Detect which cell encompasses the target text, then output its (X, Y) center coordinate. 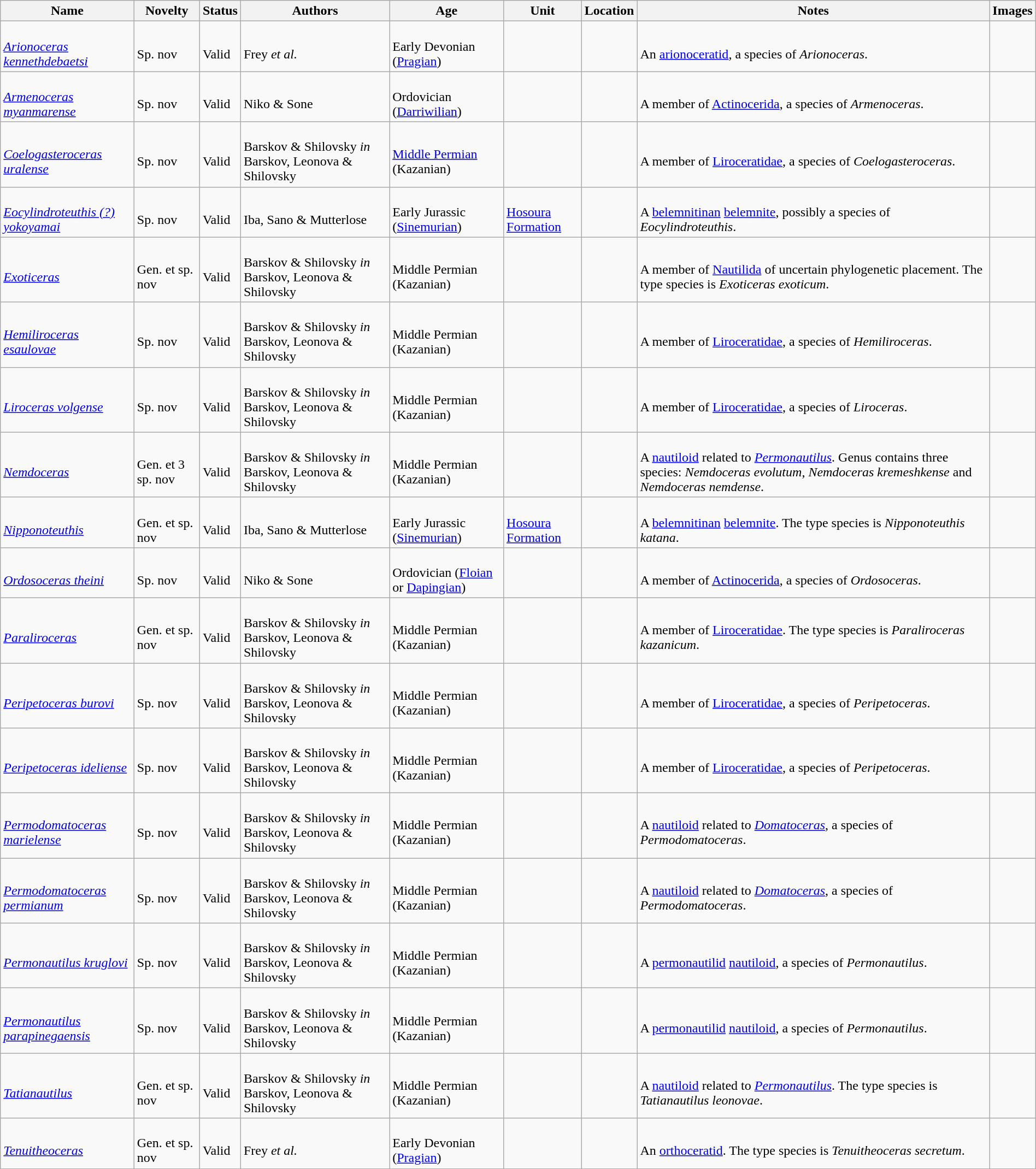
Status (220, 11)
Novelty (167, 11)
Peripetoceras burovi (67, 696)
Liroceras volgense (67, 400)
Permonautilus parapinegaensis (67, 1020)
Ordovician (Darriwilian) (447, 97)
Notes (813, 11)
An arionoceratid, a species of Arionoceras. (813, 46)
Images (1013, 11)
Arionoceras kennethdebaetsi (67, 46)
Ordosoceras theini (67, 572)
Tatianautilus (67, 1086)
A belemnitinan belemnite, possibly a species of Eocylindroteuthis. (813, 212)
Coelogasteroceras uralense (67, 154)
Authors (315, 11)
Armenoceras myanmarense (67, 97)
Exoticeras (67, 270)
Nipponoteuthis (67, 522)
A member of Liroceratidae. The type species is Paraliroceras kazanicum. (813, 630)
Location (609, 11)
A nautiloid related to Permonautilus. The type species is Tatianautilus leonovae. (813, 1086)
Age (447, 11)
A member of Liroceratidae, a species of Hemiliroceras. (813, 334)
Ordovician (Floian or Dapingian) (447, 572)
Name (67, 11)
Eocylindroteuthis (?) yokoyamai (67, 212)
Tenuitheoceras (67, 1143)
A nautiloid related to Permonautilus. Genus contains three species: Nemdoceras evolutum, Nemdoceras kremeshkense and Nemdoceras nemdense. (813, 464)
A member of Nautilida of uncertain phylogenetic placement. The type species is Exoticeras exoticum. (813, 270)
An orthoceratid. The type species is Tenuitheoceras secretum. (813, 1143)
Peripetoceras ideliense (67, 760)
Permonautilus kruglovi (67, 956)
A member of Actinocerida, a species of Armenoceras. (813, 97)
A belemnitinan belemnite. The type species is Nipponoteuthis katana. (813, 522)
Permodomatoceras permianum (67, 890)
Unit (543, 11)
Gen. et 3 sp. nov (167, 464)
Paraliroceras (67, 630)
A member of Liroceratidae, a species of Liroceras. (813, 400)
Hemiliroceras esaulovae (67, 334)
Nemdoceras (67, 464)
Permodomatoceras marielense (67, 826)
A member of Actinocerida, a species of Ordosoceras. (813, 572)
A member of Liroceratidae, a species of Coelogasteroceras. (813, 154)
